Return the (x, y) coordinate for the center point of the cell that contains the specified text.  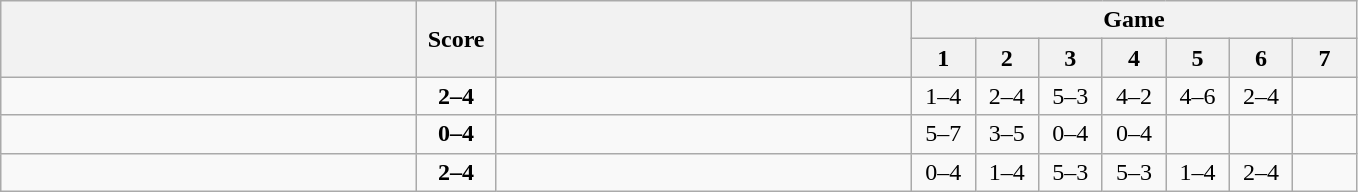
5–7 (943, 134)
2 (1007, 58)
5 (1198, 58)
7 (1325, 58)
4–2 (1134, 96)
Game (1134, 20)
3–5 (1007, 134)
3 (1071, 58)
4 (1134, 58)
Score (456, 39)
4–6 (1198, 96)
6 (1261, 58)
1 (943, 58)
